Return (X, Y) of the center of cell containing provided text 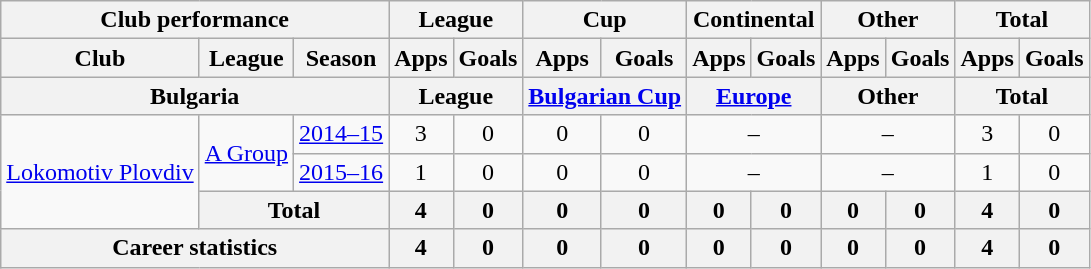
Lokomotiv Plovdiv (100, 172)
Club (100, 58)
Continental (754, 20)
Career statistics (195, 248)
Season (342, 58)
A Group (246, 153)
2014–15 (342, 134)
Cup (605, 20)
Club performance (195, 20)
2015–16 (342, 172)
Europe (754, 96)
Bulgaria (195, 96)
Bulgarian Cup (605, 96)
